Capture the cell that displays the provided text and extract its (X, Y) central coordinate. 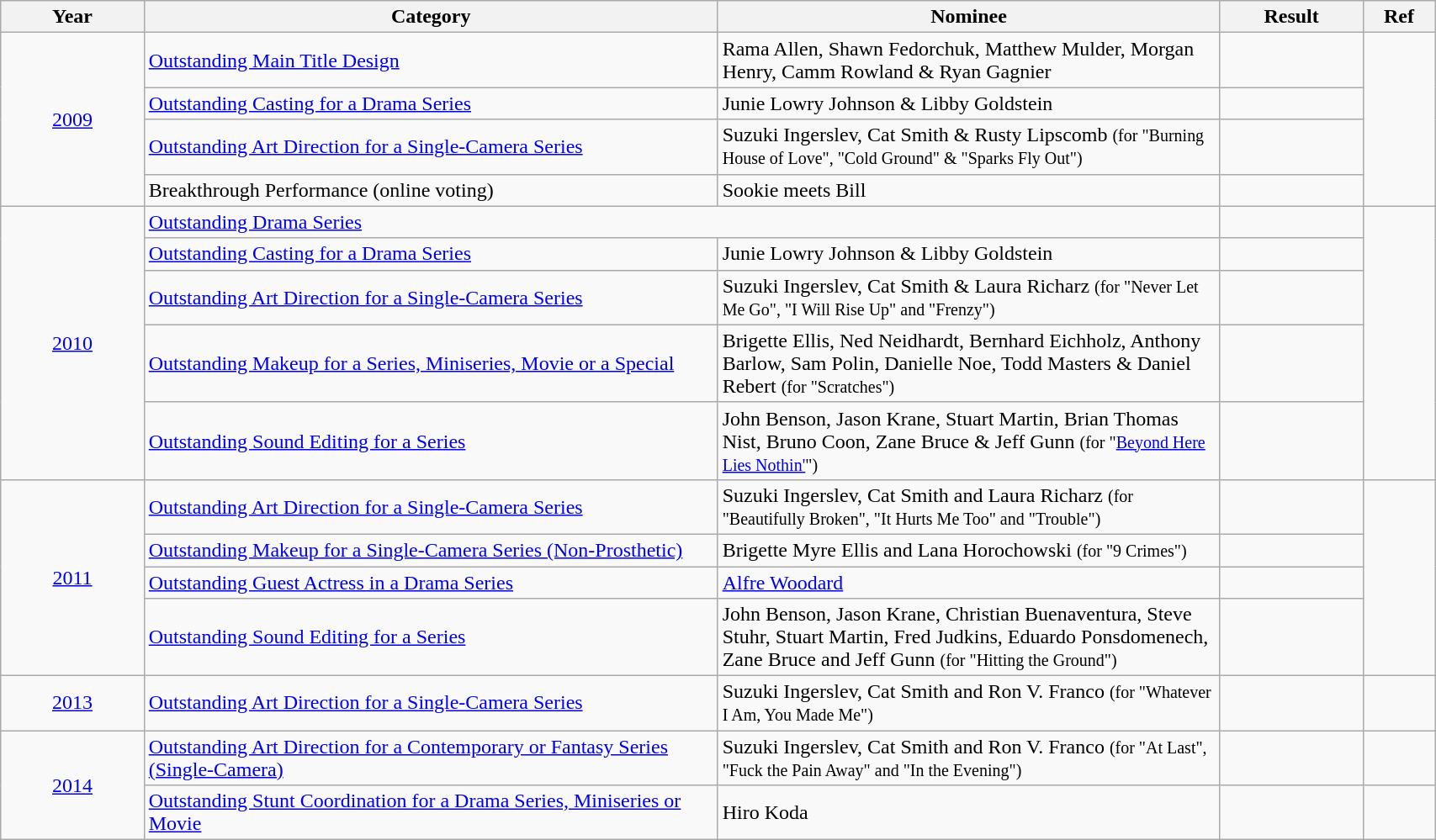
Category (431, 17)
Rama Allen, Shawn Fedorchuk, Matthew Mulder, Morgan Henry, Camm Rowland & Ryan Gagnier (969, 61)
Alfre Woodard (969, 583)
Sookie meets Bill (969, 190)
John Benson, Jason Krane, Stuart Martin, Brian Thomas Nist, Bruno Coon, Zane Bruce & Jeff Gunn (for "Beyond Here Lies Nothin'") (969, 441)
Nominee (969, 17)
Breakthrough Performance (online voting) (431, 190)
2013 (72, 703)
Year (72, 17)
Outstanding Makeup for a Single-Camera Series (Non-Prosthetic) (431, 550)
Outstanding Drama Series (681, 222)
Outstanding Main Title Design (431, 61)
2010 (72, 343)
Hiro Koda (969, 812)
Suzuki Ingerslev, Cat Smith & Rusty Lipscomb (for "Burning House of Love", "Cold Ground" & "Sparks Fly Out") (969, 146)
Brigette Myre Ellis and Lana Horochowski (for "9 Crimes") (969, 550)
Suzuki Ingerslev, Cat Smith and Ron V. Franco (for "Whatever I Am, You Made Me") (969, 703)
2009 (72, 119)
2014 (72, 785)
Result (1291, 17)
Ref (1398, 17)
Outstanding Art Direction for a Contemporary or Fantasy Series (Single-Camera) (431, 758)
Suzuki Ingerslev, Cat Smith and Ron V. Franco (for "At Last", "Fuck the Pain Away" and "In the Evening") (969, 758)
Outstanding Makeup for a Series, Miniseries, Movie or a Special (431, 363)
Outstanding Stunt Coordination for a Drama Series, Miniseries or Movie (431, 812)
Outstanding Guest Actress in a Drama Series (431, 583)
Suzuki Ingerslev, Cat Smith & Laura Richarz (for "Never Let Me Go", "I Will Rise Up" and "Frenzy") (969, 298)
Brigette Ellis, Ned Neidhardt, Bernhard Eichholz, Anthony Barlow, Sam Polin, Danielle Noe, Todd Masters & Daniel Rebert (for "Scratches") (969, 363)
Suzuki Ingerslev, Cat Smith and Laura Richarz (for "Beautifully Broken", "It Hurts Me Too" and "Trouble") (969, 506)
2011 (72, 577)
